Capture the cell that displays the provided text and extract its [x, y] central coordinate. 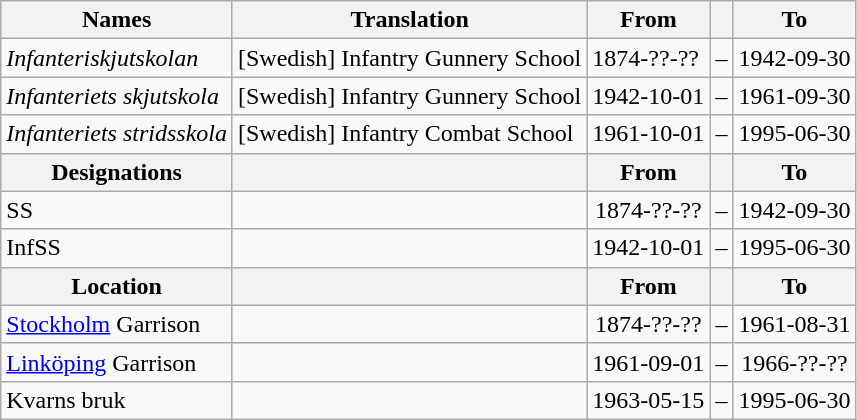
1961-09-30 [794, 96]
[Swedish] Infantry Combat School [409, 134]
Designations [117, 172]
Infanteriets skjutskola [117, 96]
SS [117, 210]
InfSS [117, 248]
1961-10-01 [648, 134]
Linköping Garrison [117, 362]
Infanteriets stridsskola [117, 134]
Translation [409, 20]
1966-??-?? [794, 362]
1963-05-15 [648, 400]
1961-08-31 [794, 324]
Stockholm Garrison [117, 324]
Kvarns bruk [117, 400]
Infanteriskjutskolan [117, 58]
Location [117, 286]
1961-09-01 [648, 362]
Names [117, 20]
